Detect which cell encompasses the target text, then output its [X, Y] center coordinate. 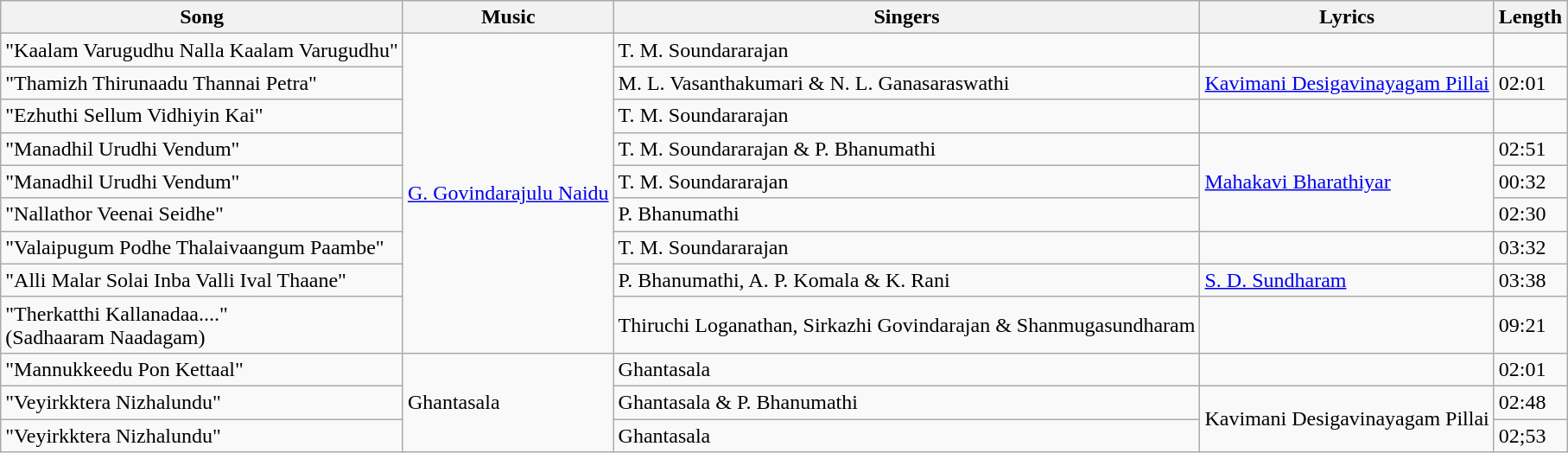
02:30 [1530, 214]
Song [202, 17]
Length [1530, 17]
"Mannukkeedu Pon Kettaal" [202, 369]
Thiruchi Loganathan, Sirkazhi Govindarajan & Shanmugasundharam [907, 325]
09:21 [1530, 325]
"Nallathor Veenai Seidhe" [202, 214]
Mahakavi Bharathiyar [1347, 182]
02;53 [1530, 435]
M. L. Vasanthakumari & N. L. Ganasaraswathi [907, 83]
G. Govindarajulu Naidu [508, 194]
S. D. Sundharam [1347, 280]
"Alli Malar Solai Inba Valli Ival Thaane" [202, 280]
"Kaalam Varugudhu Nalla Kaalam Varugudhu" [202, 50]
Ghantasala & P. Bhanumathi [907, 402]
P. Bhanumathi, A. P. Komala & K. Rani [907, 280]
T. M. Soundararajan & P. Bhanumathi [907, 149]
P. Bhanumathi [907, 214]
03:38 [1530, 280]
Music [508, 17]
00:32 [1530, 182]
"Valaipugum Podhe Thalaivaangum Paambe" [202, 247]
Lyrics [1347, 17]
02:48 [1530, 402]
Singers [907, 17]
03:32 [1530, 247]
"Ezhuthi Sellum Vidhiyin Kai" [202, 116]
"Therkatthi Kallanadaa...."(Sadhaaram Naadagam) [202, 325]
02:51 [1530, 149]
"Thamizh Thirunaadu Thannai Petra" [202, 83]
